For the text-containing cell, return its midpoint in (X, Y) coordinate format. 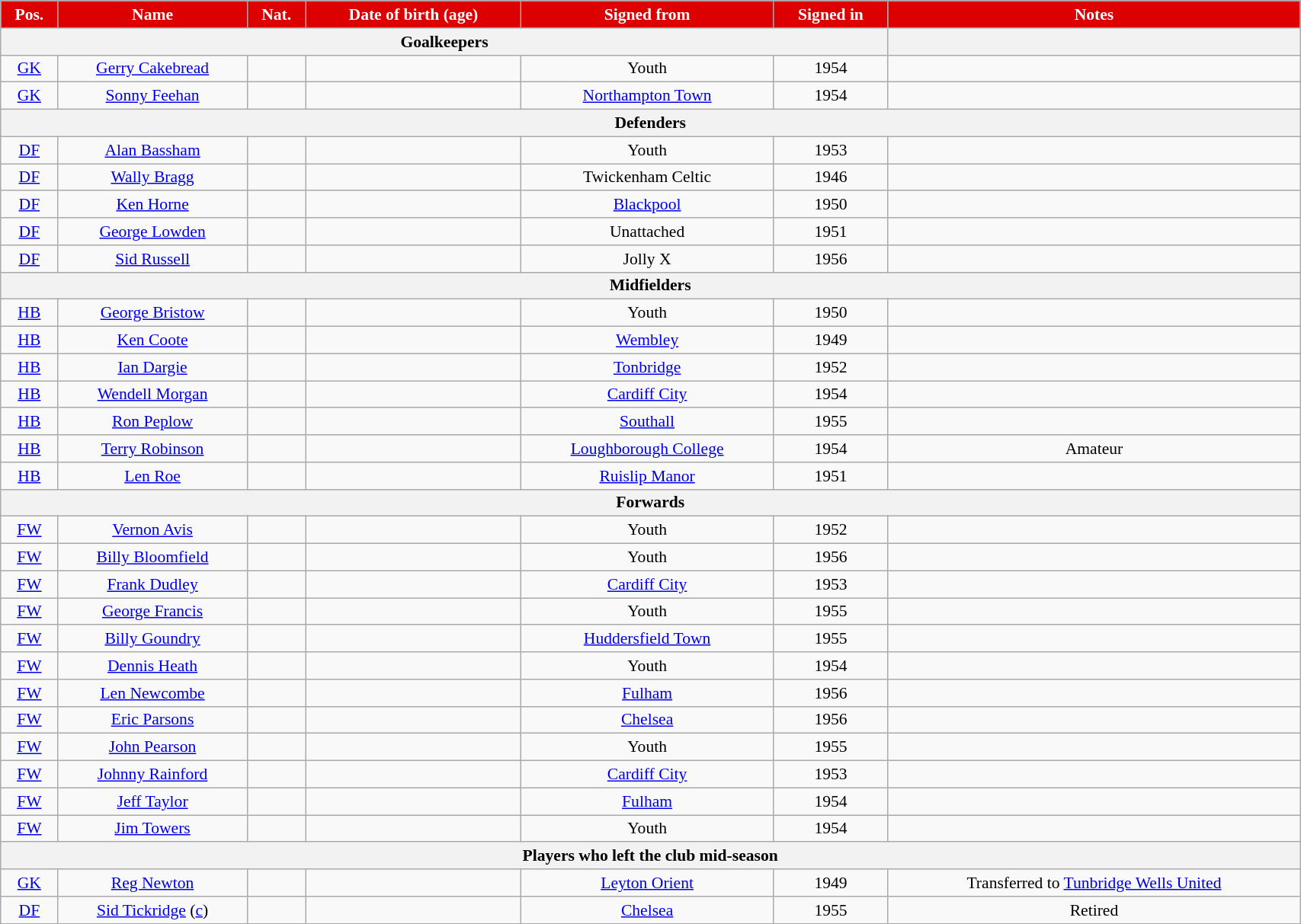
Ken Coote (152, 341)
Players who left the club mid-season (651, 856)
Reg Newton (152, 883)
Alan Bassham (152, 150)
Signed in (831, 14)
Jolly X (648, 259)
Jeff Taylor (152, 801)
Name (152, 14)
Retired (1094, 910)
Billy Goundry (152, 639)
Ian Dargie (152, 367)
Midfielders (651, 286)
Wendell Morgan (152, 395)
Sid Russell (152, 259)
Goalkeepers (445, 42)
Sid Tickridge (c) (152, 910)
Eric Parsons (152, 720)
Twickenham Celtic (648, 177)
Amateur (1094, 449)
Date of birth (age) (413, 14)
Dennis Heath (152, 666)
Transferred to Tunbridge Wells United (1094, 883)
Wally Bragg (152, 177)
Ron Peplow (152, 422)
Billy Bloomfield (152, 558)
Gerry Cakebread (152, 69)
Ken Horne (152, 205)
Vernon Avis (152, 530)
1946 (831, 177)
Ruislip Manor (648, 476)
Notes (1094, 14)
Nat. (276, 14)
Blackpool (648, 205)
John Pearson (152, 747)
George Francis (152, 612)
Len Newcombe (152, 693)
George Bristow (152, 313)
Northampton Town (648, 96)
Southall (648, 422)
Wembley (648, 341)
Defenders (651, 123)
Sonny Feehan (152, 96)
Tonbridge (648, 367)
Frank Dudley (152, 584)
Huddersfield Town (648, 639)
Pos. (29, 14)
George Lowden (152, 232)
Unattached (648, 232)
Signed from (648, 14)
Forwards (651, 503)
Len Roe (152, 476)
Johnny Rainford (152, 775)
Terry Robinson (152, 449)
Loughborough College (648, 449)
Leyton Orient (648, 883)
Jim Towers (152, 829)
